Locate the cell with the specified text and output its [x, y] center coordinate. 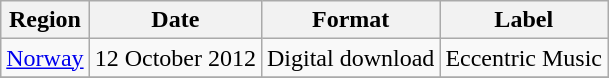
Eccentric Music [524, 58]
Region [45, 20]
Digital download [350, 58]
12 October 2012 [175, 58]
Norway [45, 58]
Date [175, 20]
Format [350, 20]
Label [524, 20]
